Capture the cell that displays the provided text and extract its (x, y) central coordinate. 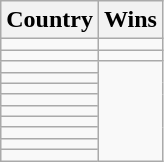
Wins (130, 20)
Country (50, 20)
